For the text-containing cell, return its midpoint in (X, Y) coordinate format. 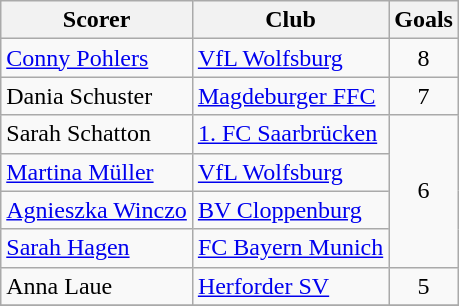
FC Bayern Munich (290, 248)
Scorer (97, 20)
BV Cloppenburg (290, 210)
Sarah Hagen (97, 248)
Martina Müller (97, 172)
Anna Laue (97, 286)
Herforder SV (290, 286)
Magdeburger FFC (290, 96)
Sarah Schatton (97, 134)
Goals (424, 20)
Agnieszka Winczo (97, 210)
7 (424, 96)
6 (424, 191)
Conny Pohlers (97, 58)
Dania Schuster (97, 96)
5 (424, 286)
1. FC Saarbrücken (290, 134)
Club (290, 20)
8 (424, 58)
